Return (x, y) of the center of cell containing provided text 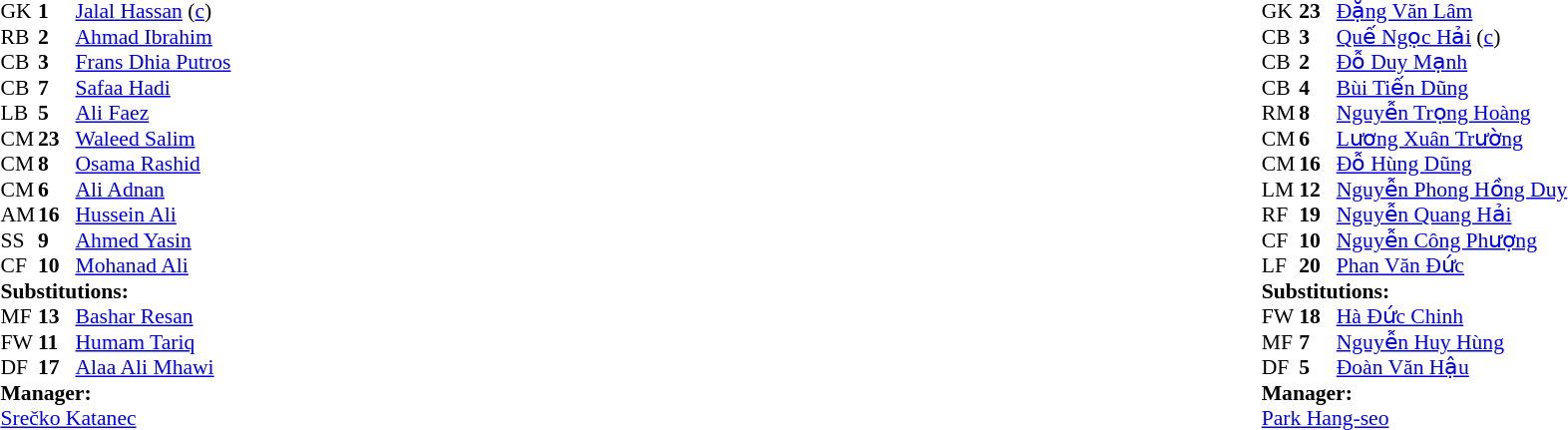
17 (57, 368)
Đỗ Duy Mạnh (1452, 63)
13 (57, 316)
RF (1281, 215)
Osama Rashid (154, 165)
Hussein Ali (154, 215)
Ahmed Yasin (154, 240)
9 (57, 240)
Đoàn Văn Hậu (1452, 368)
Nguyễn Phong Hồng Duy (1452, 190)
LF (1281, 266)
Bashar Resan (154, 316)
Đỗ Hùng Dũng (1452, 165)
4 (1318, 88)
LM (1281, 190)
LB (19, 113)
Safaa Hadi (154, 88)
Bùi Tiến Dũng (1452, 88)
Nguyễn Công Phượng (1452, 240)
Humam Tariq (154, 342)
Frans Dhia Putros (154, 63)
Alaa Ali Mhawi (154, 368)
Nguyễn Huy Hùng (1452, 342)
RB (19, 37)
Phan Văn Đức (1452, 266)
Waleed Salim (154, 139)
Quế Ngọc Hải (c) (1452, 37)
12 (1318, 190)
Nguyễn Quang Hải (1452, 215)
11 (57, 342)
SS (19, 240)
AM (19, 215)
19 (1318, 215)
RM (1281, 113)
20 (1318, 266)
Hà Đức Chinh (1452, 316)
Lương Xuân Trường (1452, 139)
Ahmad Ibrahim (154, 37)
Ali Adnan (154, 190)
Mohanad Ali (154, 266)
18 (1318, 316)
Ali Faez (154, 113)
23 (57, 139)
Nguyễn Trọng Hoàng (1452, 113)
